Capture the cell that displays the provided text and extract its (X, Y) central coordinate. 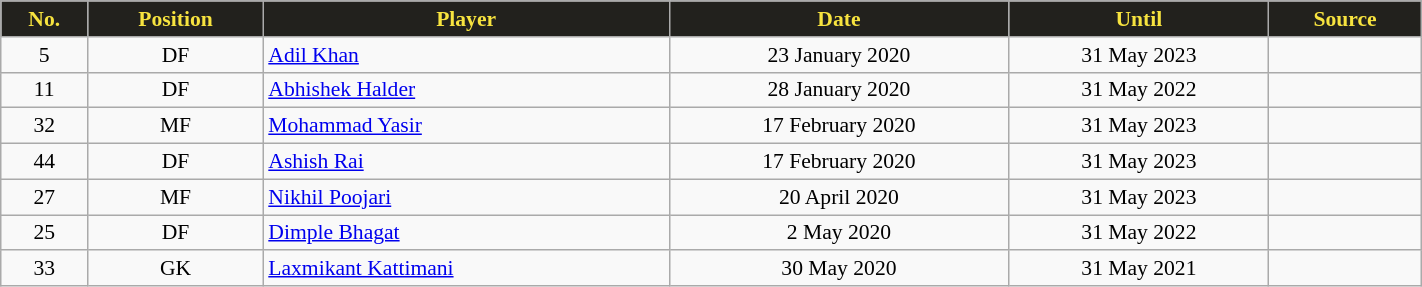
Source (1345, 19)
Abhishek Halder (466, 90)
Player (466, 19)
32 (44, 126)
28 January 2020 (839, 90)
30 May 2020 (839, 269)
Until (1139, 19)
20 April 2020 (839, 197)
44 (44, 162)
GK (176, 269)
Dimple Bhagat (466, 233)
Laxmikant Kattimani (466, 269)
11 (44, 90)
25 (44, 233)
27 (44, 197)
Nikhil Poojari (466, 197)
5 (44, 55)
Ashish Rai (466, 162)
23 January 2020 (839, 55)
Adil Khan (466, 55)
31 May 2021 (1139, 269)
No. (44, 19)
Date (839, 19)
Position (176, 19)
33 (44, 269)
Mohammad Yasir (466, 126)
2 May 2020 (839, 233)
